Scan for the cell matching the given text and deliver its [X, Y] coordinate at center. 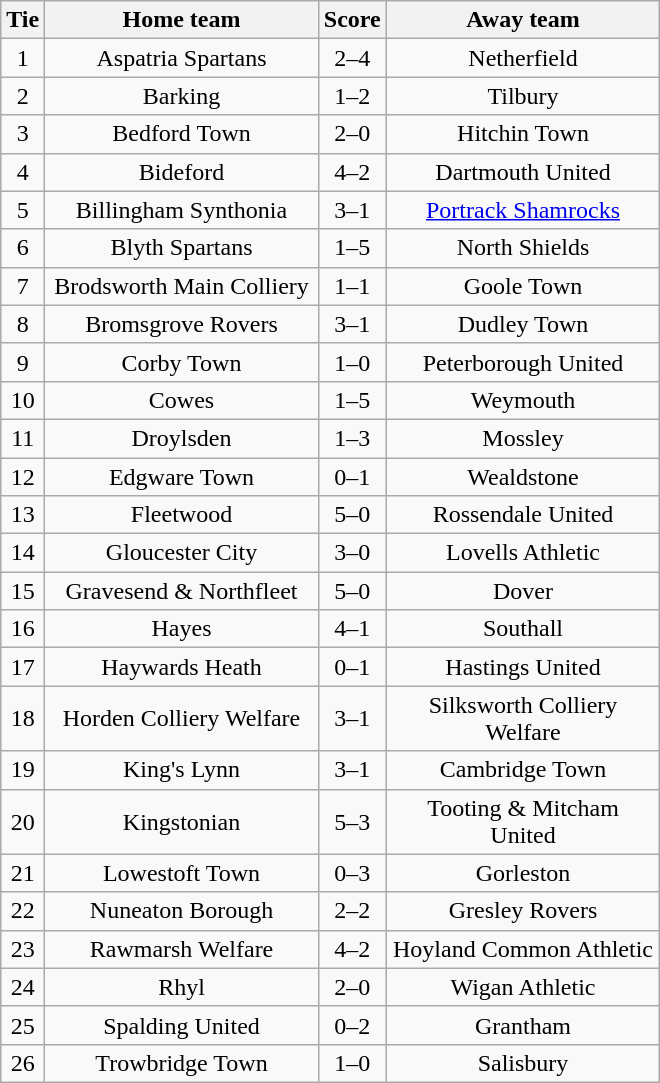
3–0 [352, 553]
16 [23, 629]
1–2 [352, 96]
Trowbridge Town [182, 1063]
Spalding United [182, 1025]
Kingstonian [182, 822]
Dover [523, 591]
Portrack Shamrocks [523, 210]
Brodsworth Main Colliery [182, 286]
2–2 [352, 911]
Grantham [523, 1025]
Bromsgrove Rovers [182, 324]
Netherfield [523, 58]
2–4 [352, 58]
Haywards Heath [182, 667]
Home team [182, 20]
Fleetwood [182, 515]
13 [23, 515]
Goole Town [523, 286]
18 [23, 718]
5 [23, 210]
5–3 [352, 822]
Rhyl [182, 987]
Hitchin Town [523, 134]
Aspatria Spartans [182, 58]
9 [23, 362]
11 [23, 438]
12 [23, 477]
Droylsden [182, 438]
Lovells Athletic [523, 553]
4–1 [352, 629]
8 [23, 324]
Corby Town [182, 362]
Tie [23, 20]
North Shields [523, 248]
Gloucester City [182, 553]
15 [23, 591]
17 [23, 667]
Wigan Athletic [523, 987]
0–2 [352, 1025]
Weymouth [523, 400]
Bedford Town [182, 134]
Gresley Rovers [523, 911]
10 [23, 400]
Score [352, 20]
Edgware Town [182, 477]
Bideford [182, 172]
King's Lynn [182, 770]
4 [23, 172]
Southall [523, 629]
3 [23, 134]
Hayes [182, 629]
Silksworth Colliery Welfare [523, 718]
Lowestoft Town [182, 873]
Gravesend & Northfleet [182, 591]
Dudley Town [523, 324]
Nuneaton Borough [182, 911]
Blyth Spartans [182, 248]
Horden Colliery Welfare [182, 718]
1–3 [352, 438]
Cambridge Town [523, 770]
Billingham Synthonia [182, 210]
Cowes [182, 400]
6 [23, 248]
Rawmarsh Welfare [182, 949]
20 [23, 822]
Barking [182, 96]
7 [23, 286]
Hastings United [523, 667]
26 [23, 1063]
Salisbury [523, 1063]
Mossley [523, 438]
Rossendale United [523, 515]
1–1 [352, 286]
Wealdstone [523, 477]
Dartmouth United [523, 172]
0–3 [352, 873]
Tooting & Mitcham United [523, 822]
21 [23, 873]
Peterborough United [523, 362]
19 [23, 770]
2 [23, 96]
Gorleston [523, 873]
14 [23, 553]
25 [23, 1025]
Hoyland Common Athletic [523, 949]
23 [23, 949]
24 [23, 987]
1 [23, 58]
Tilbury [523, 96]
22 [23, 911]
Away team [523, 20]
